Return the [X, Y] coordinate for the center point of the cell that contains the specified text.  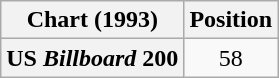
Chart (1993) [92, 20]
Position [231, 20]
58 [231, 58]
US Billboard 200 [92, 58]
